Extract the (X, Y) coordinate from the center of the cell holding the provided text.  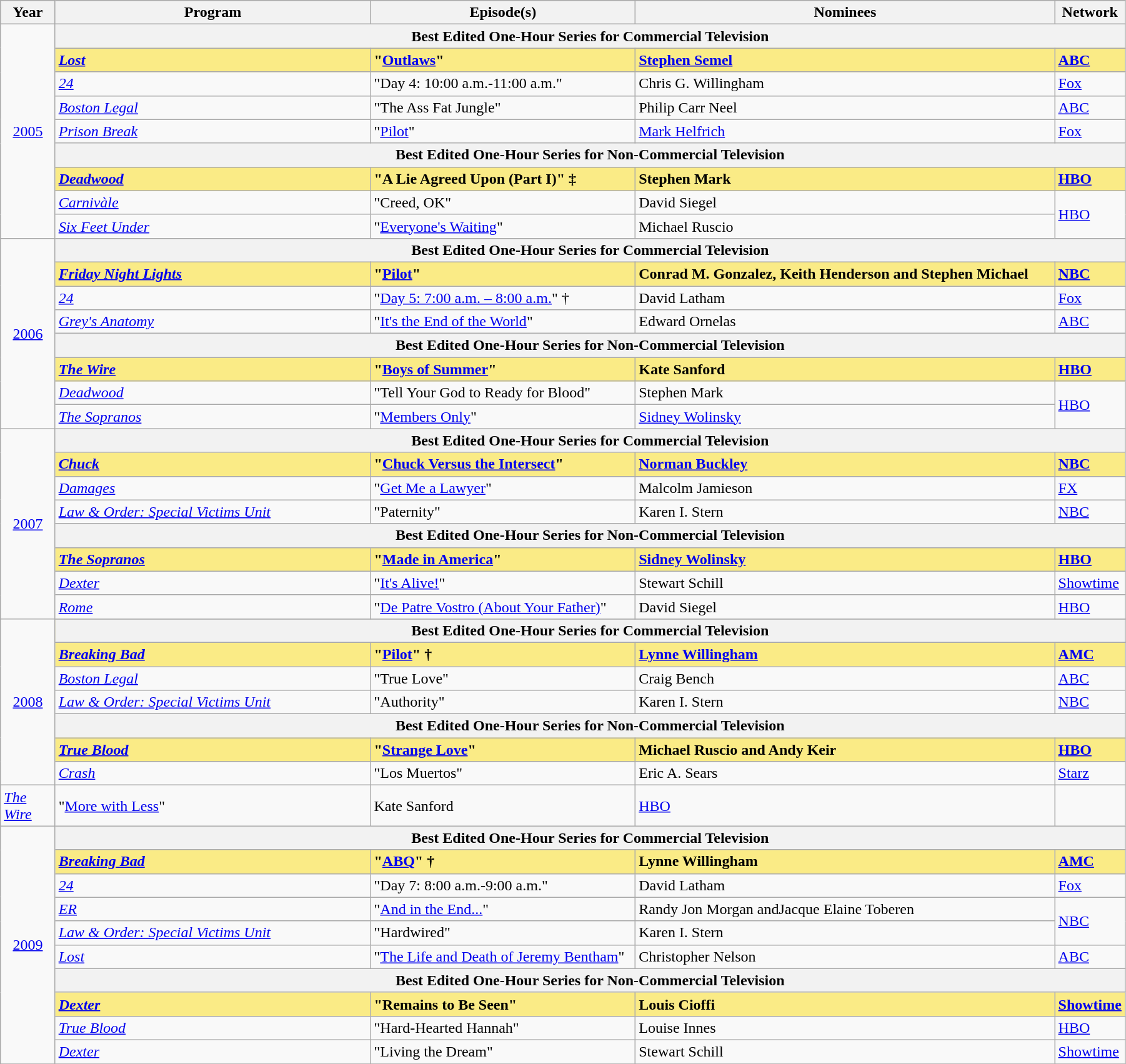
"Made in America" (503, 559)
Six Feet Under (212, 226)
"Los Muertos" (503, 773)
"Strange Love" (503, 750)
Norman Buckley (845, 464)
2008 (27, 702)
Prison Break (212, 131)
"Remains to Be Seen" (503, 1004)
"Pilot" † (503, 654)
2006 (27, 333)
"Day 5: 7:00 a.m. – 8:00 a.m." † (503, 298)
Edward Ornelas (845, 322)
Damages (212, 488)
Louise Innes (845, 1028)
Year (27, 12)
Carnivàle (212, 202)
"Tell Your God to Ready for Blood" (503, 393)
Eric A. Sears (845, 773)
"Hard-Hearted Hannah" (503, 1028)
"And in the End..." (503, 909)
Louis Cioffi (845, 1004)
2007 (27, 524)
Episode(s) (503, 12)
Starz (1090, 773)
Program (212, 12)
Friday Night Lights (212, 274)
"Outlaws" (503, 60)
Mark Helfrich (845, 131)
"Chuck Versus the Intersect" (503, 464)
Craig Bench (845, 678)
2009 (27, 945)
"De Patre Vostro (About Your Father)" (503, 607)
2005 (27, 131)
Christopher Nelson (845, 957)
Grey's Anatomy (212, 322)
Chris G. Willingham (845, 84)
"Members Only" (503, 417)
ER (212, 909)
"It's the End of the World" (503, 322)
Nominees (845, 12)
"Day 7: 8:00 a.m.-9:00 a.m." (503, 885)
Randy Jon Morgan andJacque Elaine Toberen (845, 909)
Philip Carr Neel (845, 107)
"More with Less" (212, 806)
Michael Ruscio and Andy Keir (845, 750)
"Get Me a Lawyer" (503, 488)
Chuck (212, 464)
"The Ass Fat Jungle" (503, 107)
Malcolm Jamieson (845, 488)
"Paternity" (503, 512)
"Creed, OK" (503, 202)
"A Lie Agreed Upon (Part I)" ‡ (503, 179)
"Hardwired" (503, 933)
FX (1090, 488)
"Living the Dream" (503, 1052)
"Authority" (503, 702)
Stephen Semel (845, 60)
"Day 4: 10:00 a.m.-11:00 a.m." (503, 84)
"Everyone's Waiting" (503, 226)
Crash (212, 773)
"It's Alive!" (503, 583)
"The Life and Death of Jeremy Bentham" (503, 957)
"True Love" (503, 678)
Rome (212, 607)
Michael Ruscio (845, 226)
"ABQ" † (503, 862)
"Boys of Summer" (503, 369)
Conrad M. Gonzalez, Keith Henderson and Stephen Michael (845, 274)
Network (1090, 12)
